Identify which cell holds the provided text, then report its (X, Y) central coordinate. 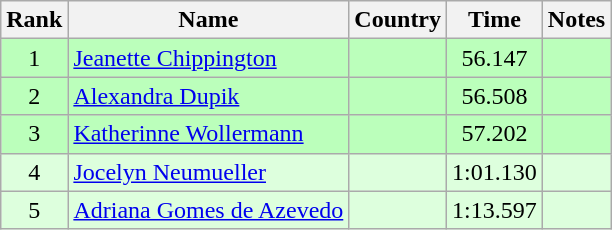
Country (398, 20)
1 (34, 58)
Jocelyn Neumueller (208, 172)
57.202 (495, 134)
Notes (576, 20)
Time (495, 20)
Alexandra Dupik (208, 96)
Rank (34, 20)
3 (34, 134)
1:13.597 (495, 210)
2 (34, 96)
56.147 (495, 58)
Jeanette Chippington (208, 58)
56.508 (495, 96)
1:01.130 (495, 172)
Adriana Gomes de Azevedo (208, 210)
Katherinne Wollermann (208, 134)
Name (208, 20)
4 (34, 172)
5 (34, 210)
